Detect which cell encompasses the target text, then output its [X, Y] center coordinate. 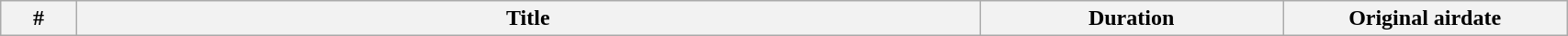
Original airdate [1426, 18]
Duration [1132, 18]
# [39, 18]
Title [527, 18]
